Return [X, Y] of the center of cell containing provided text 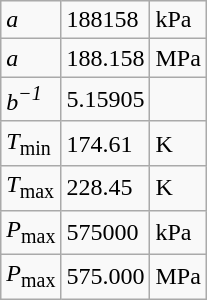
5.15905 [106, 100]
188158 [106, 20]
188.158 [106, 58]
Tmax [31, 188]
228.45 [106, 188]
b−1 [31, 100]
575000 [106, 232]
174.61 [106, 143]
Tmin [31, 143]
575.000 [106, 276]
